For the text-containing cell, return its midpoint in [x, y] coordinate format. 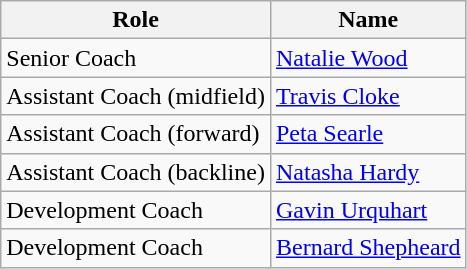
Assistant Coach (forward) [136, 134]
Bernard Shepheard [368, 248]
Senior Coach [136, 58]
Assistant Coach (midfield) [136, 96]
Travis Cloke [368, 96]
Name [368, 20]
Role [136, 20]
Assistant Coach (backline) [136, 172]
Peta Searle [368, 134]
Natalie Wood [368, 58]
Natasha Hardy [368, 172]
Gavin Urquhart [368, 210]
